Pinpoint the cell where the given text exists, returning its (X, Y) midpoint coordinate. 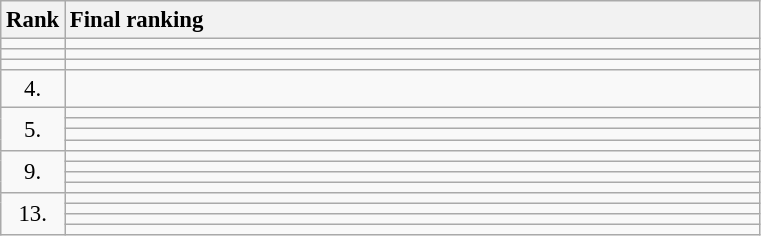
4. (33, 89)
9. (33, 171)
Final ranking (412, 20)
Rank (33, 20)
5. (33, 129)
13. (33, 214)
